Identify which cell holds the provided text, then report its (x, y) central coordinate. 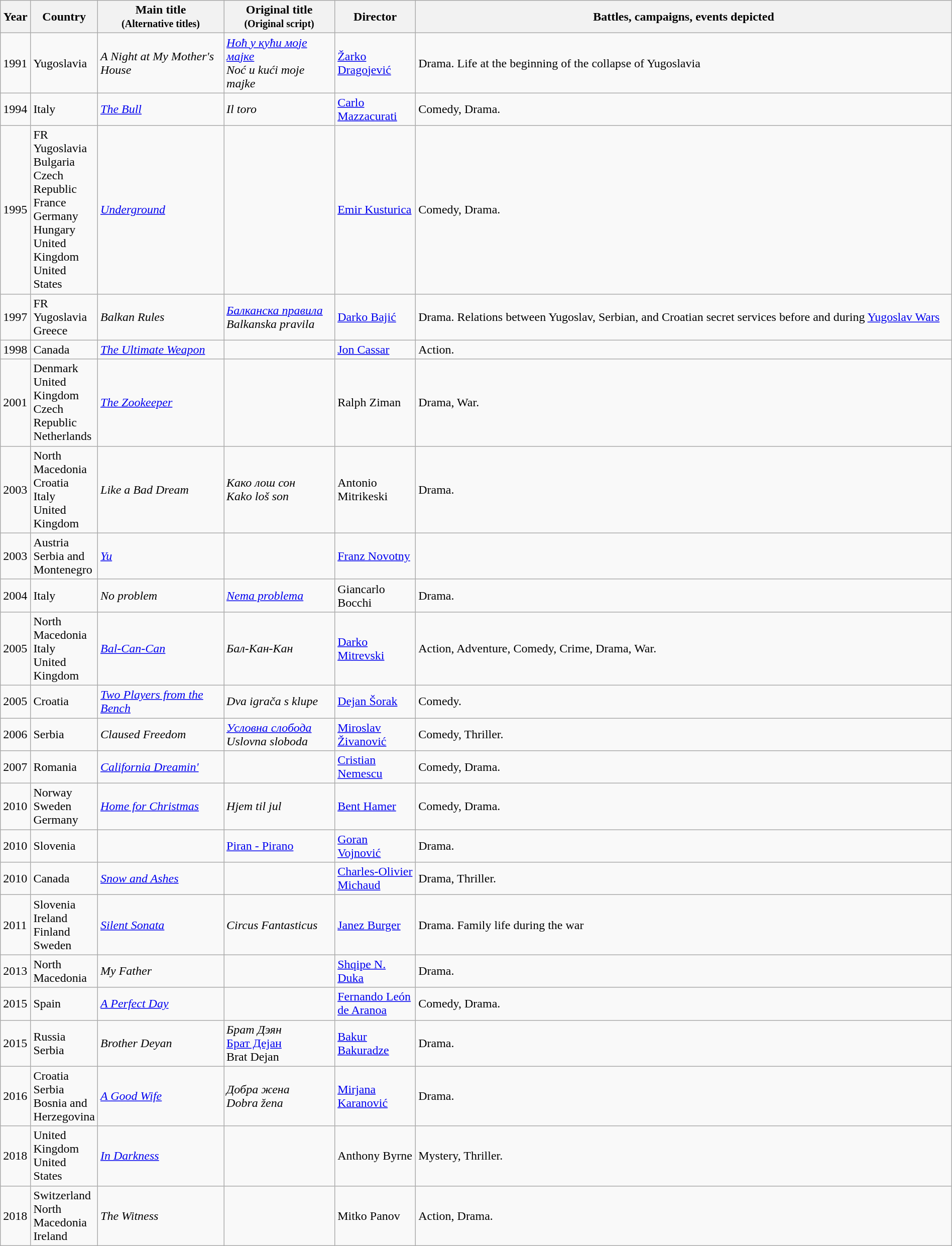
Žarko Dragojević (376, 63)
2013 (16, 971)
Croatia (64, 701)
Jon Cassar (376, 350)
Yu (161, 556)
United KingdomUnited States (64, 1156)
Charles-Olivier Michaud (376, 879)
Janez Burger (376, 925)
1994 (16, 109)
Year (16, 17)
Cristian Nemescu (376, 767)
Emir Kusturica (376, 210)
Условна слободаUslovna sloboda (279, 734)
Home for Christmas (161, 807)
Franz Novotny (376, 556)
Бал-Кан-Кан (279, 648)
Yugoslavia (64, 63)
The Witness (161, 1215)
FR YugoslaviaBulgariaCzech RepublicFranceGermanyHungaryUnited KingdomUnited States (64, 210)
2016 (16, 1096)
The Bull (161, 109)
Fernando León de Aranoa (376, 1003)
North MacedoniaItalyUnited Kingdom (64, 648)
AustriaSerbia and Montenegro (64, 556)
Slovenia (64, 846)
DenmarkUnited KingdomCzech RepublicNetherlands (64, 403)
Comedy, Thriller. (684, 734)
Action, Drama. (684, 1215)
Serbia (64, 734)
Action, Adventure, Comedy, Crime, Drama, War. (684, 648)
Piran - Pirano (279, 846)
Mirjana Karanović (376, 1096)
A Perfect Day (161, 1003)
Drama. Life at the beginning of the collapse of Yugoslavia (684, 63)
Claused Freedom (161, 734)
Bent Hamer (376, 807)
Drama. Relations between Yugoslav, Serbian, and Croatian secret services before and during Yugoslav Wars (684, 317)
Circus Fantasticus (279, 925)
Spain (64, 1003)
Shqipe N. Duka (376, 971)
Balkan Rules (161, 317)
2011 (16, 925)
Darko Bajić (376, 317)
Romania (64, 767)
A Night at My Mother's House (161, 63)
A Good Wife (161, 1096)
Drama. Family life during the war (684, 925)
Country (64, 17)
Mitko Panov (376, 1215)
North MacedoniaCroatiaItalyUnited Kingdom (64, 489)
Ноћ у кући моје мајкеNoć u kući moje majke (279, 63)
Snow and Ashes (161, 879)
2006 (16, 734)
RussiaSerbia (64, 1043)
Original title(Original script) (279, 17)
FR YugoslaviaGreece (64, 317)
Il toro (279, 109)
Goran Vojnović (376, 846)
California Dreamin' (161, 767)
Hjem til jul (279, 807)
Antonio Mitrikeski (376, 489)
Brother Deyan (161, 1043)
1995 (16, 210)
North Macedonia (64, 971)
Drama, War. (684, 403)
In Darkness (161, 1156)
Director (376, 17)
1997 (16, 317)
Battles, campaigns, events depicted (684, 17)
SwitzerlandNorth MacedoniaIreland (64, 1215)
NorwaySwedenGermany (64, 807)
Comedy. (684, 701)
Darko Mitrevski (376, 648)
2007 (16, 767)
No problem (161, 596)
Bakur Bakuradze (376, 1043)
1998 (16, 350)
Брат ДэянБрат ДејанBrat Dejan (279, 1043)
My Father (161, 971)
2001 (16, 403)
Silent Sonata (161, 925)
Anthony Byrne (376, 1156)
Drama, Thriller. (684, 879)
Miroslav Živanović (376, 734)
Like a Bad Dream (161, 489)
The Ultimate Weapon (161, 350)
Nema problema (279, 596)
Како лош сонKako loš son (279, 489)
Bal-Can-Can (161, 648)
Two Players from the Bench (161, 701)
Балканска правилаBalkanska pravila (279, 317)
CroatiaSerbiaBosnia and Herzegovina (64, 1096)
1991 (16, 63)
SloveniaIrelandFinlandSweden (64, 925)
Dejan Šorak (376, 701)
The Zookeeper (161, 403)
Main title(Alternative titles) (161, 17)
Ralph Ziman (376, 403)
Добра женаDobra žena (279, 1096)
Mystery, Thriller. (684, 1156)
Giancarlo Bocchi (376, 596)
Action. (684, 350)
2004 (16, 596)
Dva igrača s klupe (279, 701)
Carlo Mazzacurati (376, 109)
Underground (161, 210)
